Determine the [x, y] coordinate at the center of the cell enclosing the given text.  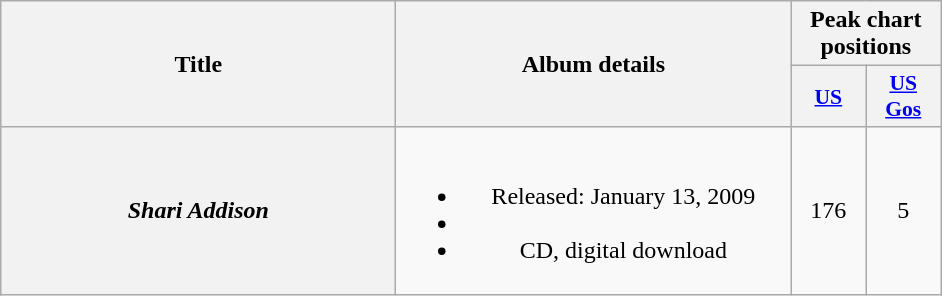
176 [828, 210]
Album details [594, 64]
Title [198, 64]
USGos [904, 96]
Shari Addison [198, 210]
5 [904, 210]
Released: January 13, 2009CD, digital download [594, 210]
Peak chart positions [866, 34]
US [828, 96]
